Capture the cell that displays the provided text and extract its (x, y) central coordinate. 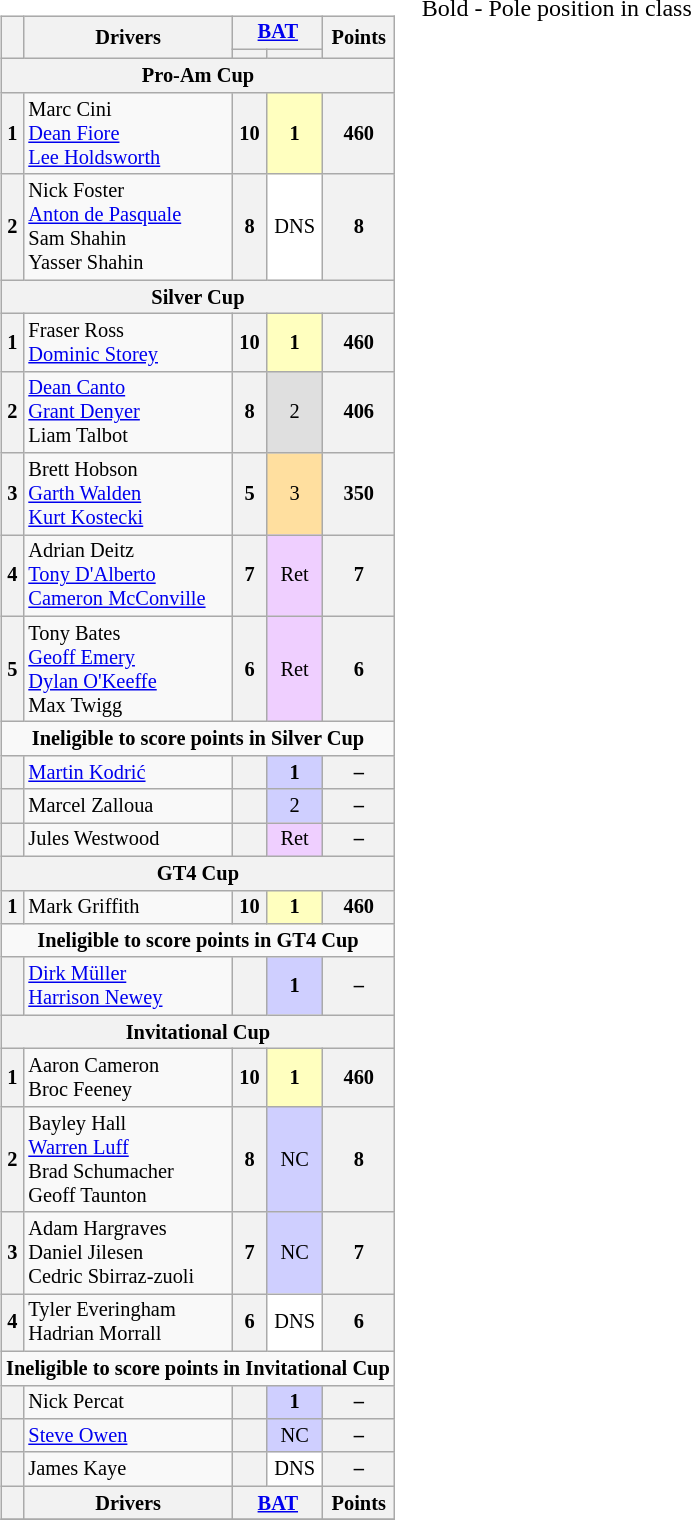
Adam Hargraves Daniel Jilesen Cedric Sbirraz-zuoli (128, 1253)
Ineligible to score points in Silver Cup (198, 739)
406 (359, 412)
Fraser Ross Dominic Storey (128, 343)
Nick Foster Anton de Pasquale Sam Shahin Yasser Shahin (128, 227)
Steve Owen (128, 1436)
Marcel Zalloua (128, 806)
Jules Westwood (128, 840)
Ineligible to score points in Invitational Cup (198, 1368)
350 (359, 494)
James Kaye (128, 1469)
Aaron Cameron Broc Feeney (128, 1078)
Marc Cini Dean Fiore Lee Holdsworth (128, 134)
Bayley Hall Warren Luff Brad Schumacher Geoff Taunton (128, 1159)
Dean Canto Grant Denyer Liam Talbot (128, 412)
Nick Percat (128, 1402)
GT4 Cup (198, 873)
Pro-Am Cup (198, 76)
Ineligible to score points in GT4 Cup (198, 941)
Tony Bates Geoff Emery Dylan O'Keeffe Max Twigg (128, 669)
Tyler Everingham Hadrian Morrall (128, 1323)
Brett Hobson Garth Walden Kurt Kostecki (128, 494)
Mark Griffith (128, 907)
Martin Kodrić (128, 773)
Adrian Deitz Tony D'Alberto Cameron McConville (128, 576)
Invitational Cup (198, 1032)
Silver Cup (198, 297)
Dirk Müller Harrison Newey (128, 986)
